Search for the cell housing the specified text and yield its [X, Y] center coordinate. 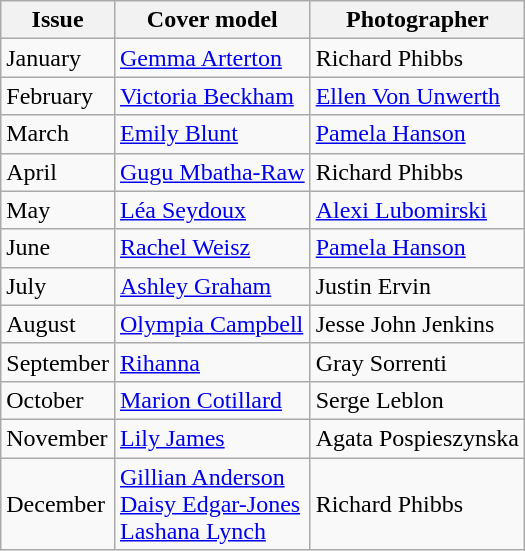
Léa Seydoux [212, 210]
Rihanna [212, 362]
July [58, 286]
June [58, 248]
Olympia Campbell [212, 324]
Rachel Weisz [212, 248]
Jesse John Jenkins [417, 324]
November [58, 438]
Photographer [417, 20]
Cover model [212, 20]
May [58, 210]
Gugu Mbatha-Raw [212, 172]
Gray Sorrenti [417, 362]
Marion Cotillard [212, 400]
Alexi Lubomirski [417, 210]
Lily James [212, 438]
Issue [58, 20]
December [58, 504]
October [58, 400]
January [58, 58]
August [58, 324]
Justin Ervin [417, 286]
April [58, 172]
Agata Pospieszynska [417, 438]
March [58, 134]
Emily Blunt [212, 134]
Ellen Von Unwerth [417, 96]
Gillian AndersonDaisy Edgar-JonesLashana Lynch [212, 504]
September [58, 362]
Gemma Arterton [212, 58]
Victoria Beckham [212, 96]
Ashley Graham [212, 286]
Serge Leblon [417, 400]
February [58, 96]
